From the cell containing the given text, extract its center point as (X, Y) coordinate. 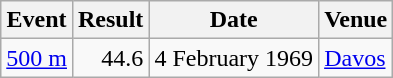
500 m (37, 58)
44.6 (110, 58)
Event (37, 20)
Result (110, 20)
Date (234, 20)
Davos (356, 58)
4 February 1969 (234, 58)
Venue (356, 20)
